Return (x, y) of the center of cell containing provided text 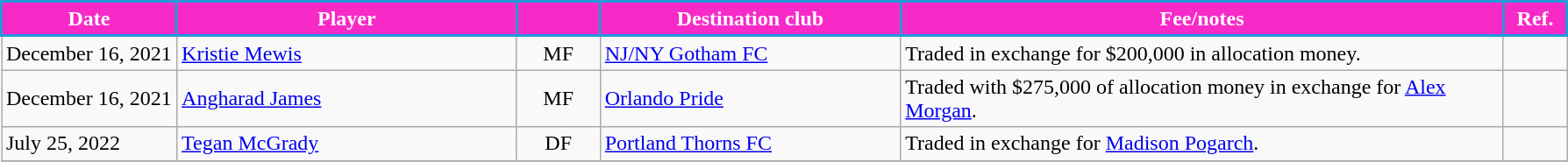
Destination club (751, 19)
DF (558, 144)
Kristie Mewis (347, 53)
Portland Thorns FC (751, 144)
Fee/notes (1202, 19)
Traded in exchange for Madison Pogarch. (1202, 144)
Player (347, 19)
Tegan McGrady (347, 144)
Date (89, 19)
Orlando Pride (751, 98)
Traded in exchange for $200,000 in allocation money. (1202, 53)
NJ/NY Gotham FC (751, 53)
July 25, 2022 (89, 144)
Angharad James (347, 98)
Traded with $275,000 of allocation money in exchange for Alex Morgan. (1202, 98)
Ref. (1535, 19)
